Scan for the cell matching the given text and deliver its (X, Y) coordinate at center. 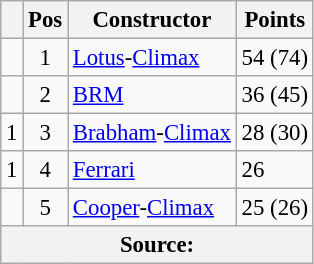
5 (46, 208)
26 (274, 170)
28 (30) (274, 133)
Source: (158, 245)
BRM (152, 95)
4 (46, 170)
Pos (46, 20)
Cooper-Climax (152, 208)
Ferrari (152, 170)
3 (46, 133)
25 (26) (274, 208)
54 (74) (274, 58)
Constructor (152, 20)
Lotus-Climax (152, 58)
Points (274, 20)
Brabham-Climax (152, 133)
36 (45) (274, 95)
2 (46, 95)
